For the text-containing cell, return its midpoint in (x, y) coordinate format. 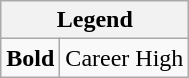
Career High (124, 58)
Bold (30, 58)
Legend (95, 20)
